Find where the given text appears and provide that cell's center as (X, Y) coordinate. 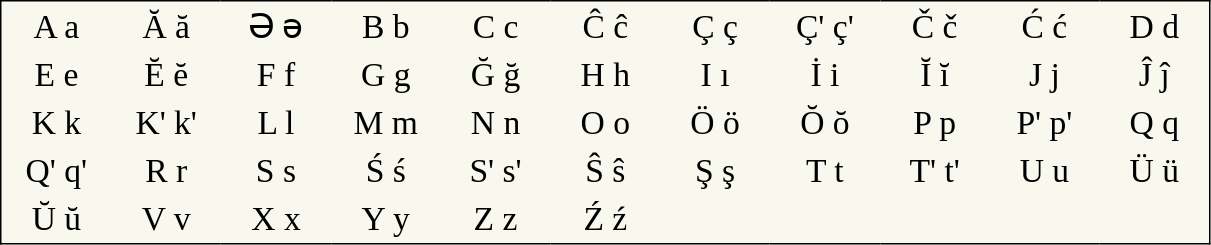
T' t' (935, 171)
Ü ü (1154, 171)
Ź ź (605, 220)
Ŭ ŭ (56, 220)
Ş ş (715, 171)
Č č (935, 26)
Ĵ ĵ (1154, 75)
K' k' (166, 123)
Ç' ç' (825, 26)
İ i (825, 75)
G g (386, 75)
L l (276, 123)
F f (276, 75)
N n (496, 123)
C c (496, 26)
X x (276, 220)
I ı (715, 75)
S' s' (496, 171)
T t (825, 171)
A a (56, 26)
Ç ç (715, 26)
Ĉ ĉ (605, 26)
Ğ ğ (496, 75)
Q' q' (56, 171)
M m (386, 123)
Y y (386, 220)
E e (56, 75)
U u (1045, 171)
P p (935, 123)
Ĭ ĭ (935, 75)
R r (166, 171)
J j (1045, 75)
D d (1154, 26)
K k (56, 123)
Ă ă (166, 26)
Ö ö (715, 123)
Ŏ ŏ (825, 123)
H h (605, 75)
S s (276, 171)
Ŝ ŝ (605, 171)
Ś ś (386, 171)
Ә ә (276, 26)
Z z (496, 220)
Ć ć (1045, 26)
P' p' (1045, 123)
V v (166, 220)
O o (605, 123)
B b (386, 26)
Ĕ ĕ (166, 75)
Q q (1154, 123)
